Search for the cell housing the specified text and yield its [X, Y] center coordinate. 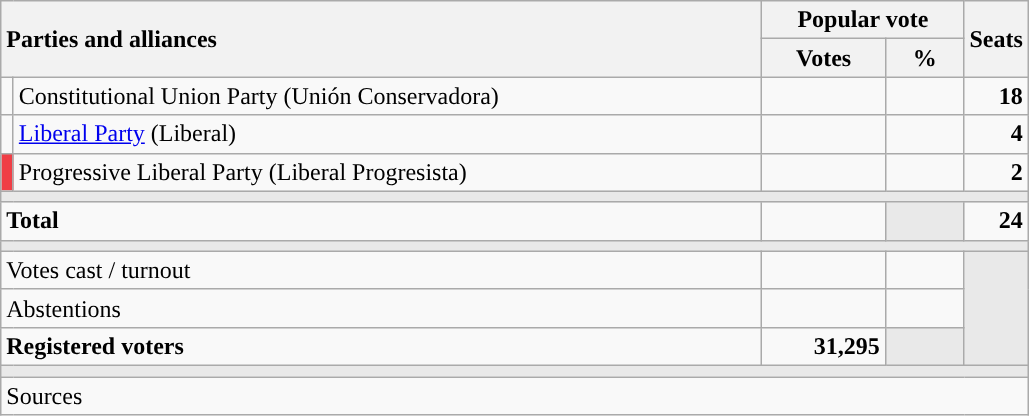
Registered voters [382, 346]
Constitutional Union Party (Unión Conservadora) [387, 96]
Sources [515, 395]
Total [382, 221]
% [924, 58]
24 [996, 221]
Parties and alliances [382, 39]
2 [996, 172]
18 [996, 96]
Votes [824, 58]
Abstentions [382, 308]
Votes cast / turnout [382, 270]
Seats [996, 39]
Popular vote [863, 20]
Liberal Party (Liberal) [387, 134]
4 [996, 134]
Progressive Liberal Party (Liberal Progresista) [387, 172]
31,295 [824, 346]
